From the cell containing the given text, extract its center point as [X, Y] coordinate. 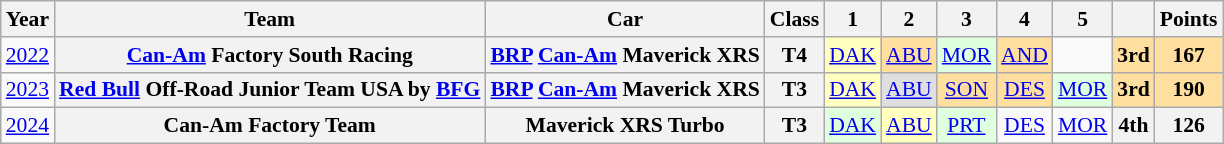
1 [852, 19]
T4 [794, 55]
PRT [966, 126]
Class [794, 19]
5 [1082, 19]
Team [270, 19]
AND [1024, 55]
2023 [28, 90]
4 [1024, 19]
Car [624, 19]
4th [1134, 126]
126 [1189, 126]
2022 [28, 55]
Red Bull Off-Road Junior Team USA by BFG [270, 90]
Can-Am Factory Team [270, 126]
2024 [28, 126]
Year [28, 19]
SON [966, 90]
3 [966, 19]
2 [909, 19]
167 [1189, 55]
Maverick XRS Turbo [624, 126]
190 [1189, 90]
Can-Am Factory South Racing [270, 55]
Points [1189, 19]
